Determine the (x, y) coordinate at the center of the cell enclosing the given text.  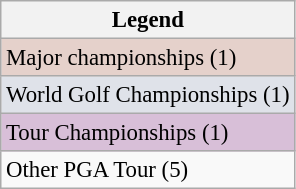
Other PGA Tour (5) (148, 170)
Legend (148, 20)
Major championships (1) (148, 58)
Tour Championships (1) (148, 133)
World Golf Championships (1) (148, 95)
